Find where the given text appears and provide that cell's center as (x, y) coordinate. 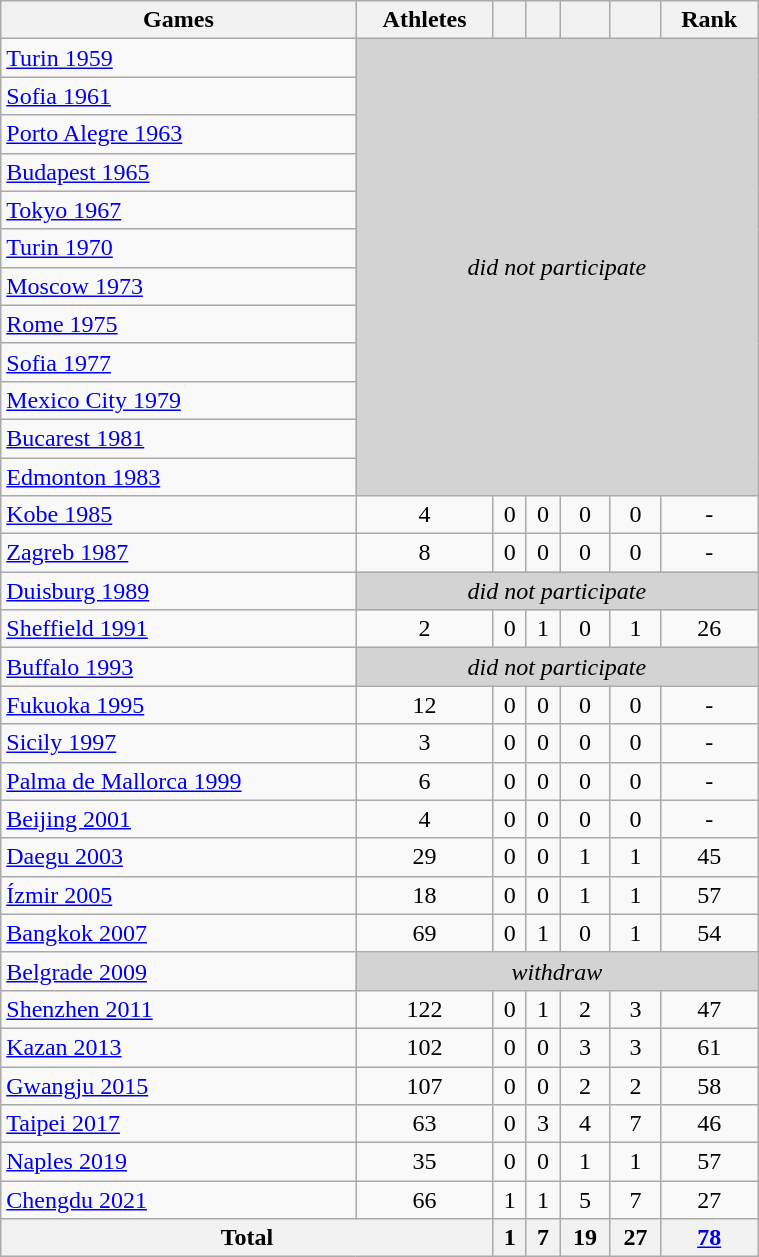
Porto Alegre 1963 (178, 134)
Sofia 1961 (178, 96)
Tokyo 1967 (178, 210)
Duisburg 1989 (178, 591)
Ízmir 2005 (178, 895)
47 (710, 1009)
Beijing 2001 (178, 819)
61 (710, 1047)
Rome 1975 (178, 324)
Bangkok 2007 (178, 933)
5 (586, 1200)
18 (424, 895)
69 (424, 933)
Moscow 1973 (178, 286)
Chengdu 2021 (178, 1200)
Sheffield 1991 (178, 629)
Daegu 2003 (178, 857)
Budapest 1965 (178, 172)
63 (424, 1124)
35 (424, 1162)
Bucarest 1981 (178, 438)
58 (710, 1085)
Athletes (424, 20)
Sicily 1997 (178, 743)
54 (710, 933)
Rank (710, 20)
Sofia 1977 (178, 362)
Fukuoka 1995 (178, 705)
8 (424, 553)
Turin 1970 (178, 248)
6 (424, 781)
Zagreb 1987 (178, 553)
19 (586, 1238)
Buffalo 1993 (178, 667)
12 (424, 705)
Belgrade 2009 (178, 971)
26 (710, 629)
Total (247, 1238)
Turin 1959 (178, 58)
46 (710, 1124)
Mexico City 1979 (178, 400)
29 (424, 857)
Edmonton 1983 (178, 477)
Kobe 1985 (178, 515)
122 (424, 1009)
Taipei 2017 (178, 1124)
Naples 2019 (178, 1162)
102 (424, 1047)
107 (424, 1085)
withdraw (557, 971)
Gwangju 2015 (178, 1085)
Games (178, 20)
Palma de Mallorca 1999 (178, 781)
Shenzhen 2011 (178, 1009)
78 (710, 1238)
Kazan 2013 (178, 1047)
66 (424, 1200)
45 (710, 857)
